Scan for the cell matching the given text and deliver its (X, Y) coordinate at center. 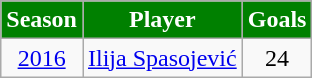
2016 (42, 58)
Season (42, 20)
Goals (277, 20)
24 (277, 58)
Player (162, 20)
Ilija Spasojević (162, 58)
